Output the [x, y] coordinate of the center of the cell containing the given text.  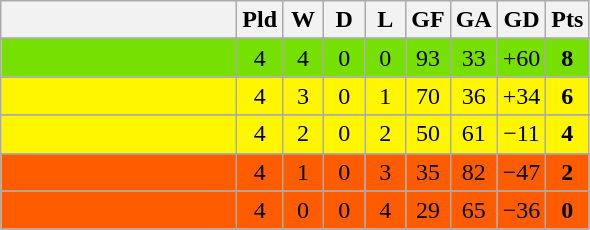
GD [522, 20]
−47 [522, 172]
82 [474, 172]
93 [428, 58]
61 [474, 134]
−11 [522, 134]
33 [474, 58]
35 [428, 172]
Pld [260, 20]
+34 [522, 96]
GF [428, 20]
W [304, 20]
29 [428, 210]
+60 [522, 58]
GA [474, 20]
70 [428, 96]
D [344, 20]
65 [474, 210]
6 [568, 96]
50 [428, 134]
−36 [522, 210]
8 [568, 58]
L [386, 20]
Pts [568, 20]
36 [474, 96]
